Identify which cell holds the provided text, then report its (X, Y) central coordinate. 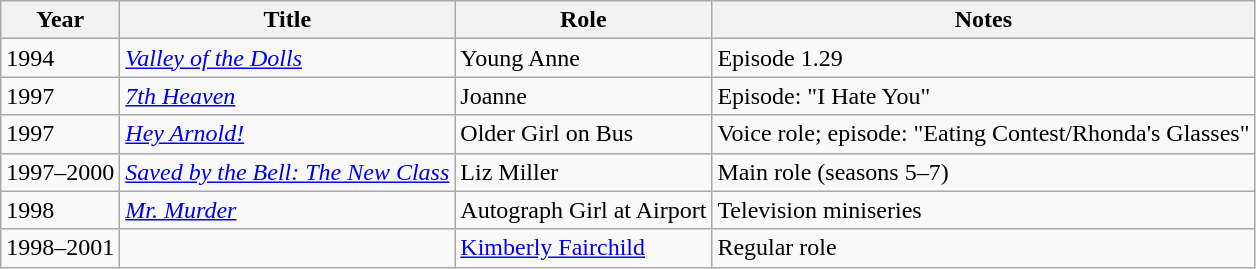
Hey Arnold! (288, 134)
Episode 1.29 (984, 58)
7th Heaven (288, 96)
Role (584, 20)
Kimberly Fairchild (584, 248)
Valley of the Dolls (288, 58)
Older Girl on Bus (584, 134)
1998–2001 (60, 248)
Saved by the Bell: The New Class (288, 172)
Liz Miller (584, 172)
Main role (seasons 5–7) (984, 172)
1994 (60, 58)
Young Anne (584, 58)
Voice role; episode: "Eating Contest/Rhonda's Glasses" (984, 134)
Television miniseries (984, 210)
Episode: "I Hate You" (984, 96)
1998 (60, 210)
Joanne (584, 96)
Mr. Murder (288, 210)
Year (60, 20)
Autograph Girl at Airport (584, 210)
1997–2000 (60, 172)
Title (288, 20)
Regular role (984, 248)
Notes (984, 20)
